Output the (X, Y) coordinate of the center of the cell containing the given text.  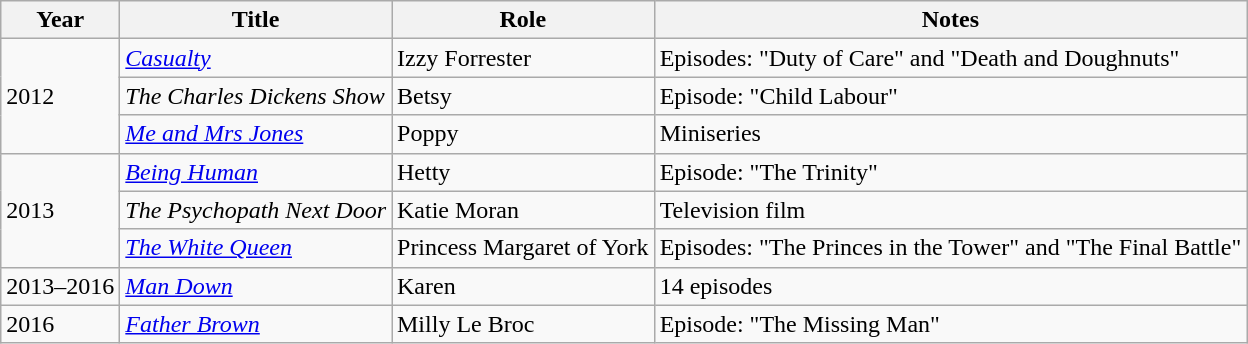
2012 (60, 96)
Episodes: "Duty of Care" and "Death and Doughnuts" (950, 58)
Episodes: "The Princes in the Tower" and "The Final Battle" (950, 248)
Milly Le Broc (524, 324)
Miniseries (950, 134)
Princess Margaret of York (524, 248)
Katie Moran (524, 210)
Episode: "The Trinity" (950, 172)
Episode: "Child Labour" (950, 96)
The Charles Dickens Show (256, 96)
Me and Mrs Jones (256, 134)
Being Human (256, 172)
14 episodes (950, 286)
2016 (60, 324)
Notes (950, 20)
Year (60, 20)
Title (256, 20)
The Psychopath Next Door (256, 210)
Poppy (524, 134)
2013 (60, 210)
Karen (524, 286)
Man Down (256, 286)
Betsy (524, 96)
Episode: "The Missing Man" (950, 324)
Hetty (524, 172)
Father Brown (256, 324)
Izzy Forrester (524, 58)
Television film (950, 210)
2013–2016 (60, 286)
Casualty (256, 58)
Role (524, 20)
The White Queen (256, 248)
